Identify which cell holds the provided text, then report its [X, Y] central coordinate. 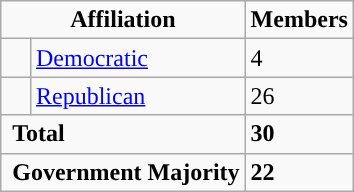
Total [123, 134]
Affiliation [123, 20]
Democratic [138, 58]
26 [299, 96]
Members [299, 20]
22 [299, 172]
4 [299, 58]
Republican [138, 96]
Government Majority [123, 172]
30 [299, 134]
